Return (X, Y) of the center of cell containing provided text 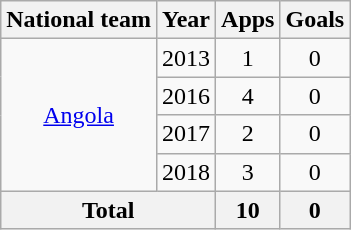
Total (108, 210)
4 (248, 96)
Year (186, 20)
Apps (248, 20)
National team (79, 20)
2 (248, 134)
1 (248, 58)
2016 (186, 96)
3 (248, 172)
Angola (79, 115)
Goals (315, 20)
10 (248, 210)
2017 (186, 134)
2018 (186, 172)
2013 (186, 58)
